Determine the (X, Y) coordinate at the center of the cell enclosing the given text.  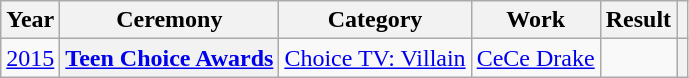
Ceremony (170, 20)
2015 (30, 58)
Choice TV: Villain (375, 58)
Year (30, 20)
Result (638, 20)
Category (375, 20)
Teen Choice Awards (170, 58)
CeCe Drake (536, 58)
Work (536, 20)
